Return the [X, Y] coordinate for the center point of the cell that contains the specified text.  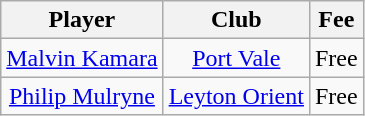
Club [236, 20]
Malvin Kamara [82, 58]
Port Vale [236, 58]
Leyton Orient [236, 96]
Fee [336, 20]
Player [82, 20]
Philip Mulryne [82, 96]
